Determine the [X, Y] coordinate at the center of the cell enclosing the given text.  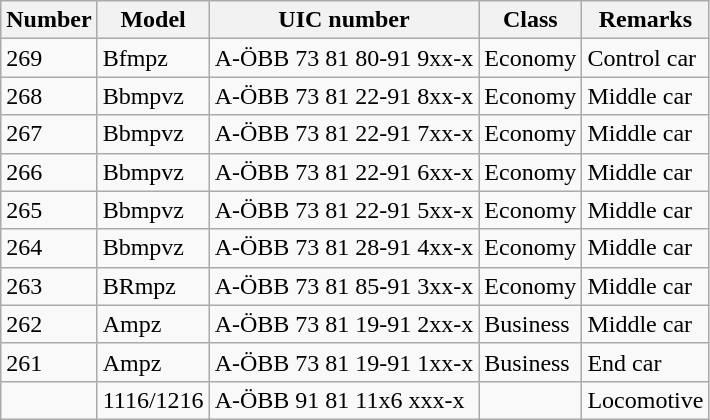
UIC number [344, 20]
Class [530, 20]
268 [49, 96]
Model [153, 20]
264 [49, 248]
267 [49, 134]
A-ÖBB 73 81 22-91 8xx-x [344, 96]
A-ÖBB 73 81 85-91 3xx-x [344, 286]
1116/1216 [153, 400]
266 [49, 172]
A-ÖBB 73 81 19-91 2xx-x [344, 324]
A-ÖBB 73 81 80-91 9xx-x [344, 58]
BRmpz [153, 286]
263 [49, 286]
269 [49, 58]
265 [49, 210]
A-ÖBB 73 81 22-91 5xx-x [344, 210]
Number [49, 20]
Remarks [646, 20]
A-ÖBB 73 81 22-91 6xx-x [344, 172]
End car [646, 362]
A-ÖBB 91 81 11x6 xxx-x [344, 400]
A-ÖBB 73 81 28-91 4xx-x [344, 248]
261 [49, 362]
A-ÖBB 73 81 22-91 7xx-x [344, 134]
Control car [646, 58]
262 [49, 324]
Locomotive [646, 400]
Bfmpz [153, 58]
A-ÖBB 73 81 19-91 1xx-x [344, 362]
